Provide the (x, y) coordinate of the cell's center where the given text is located.  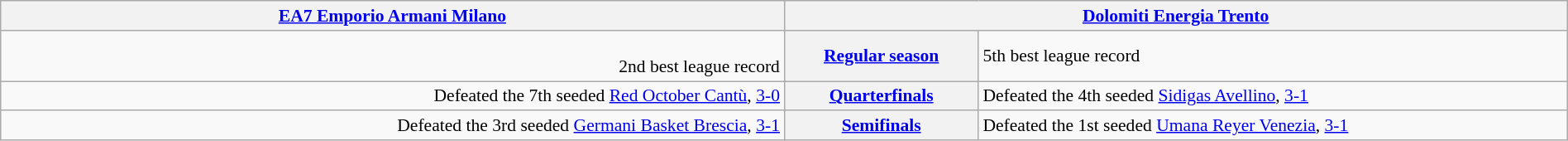
2nd best league record (392, 56)
Defeated the 7th seeded Red October Cantù, 3-0 (392, 96)
Defeated the 1st seeded Umana Reyer Venezia, 3-1 (1273, 126)
Regular season (882, 56)
Quarterfinals (882, 96)
Dolomiti Energia Trento (1176, 16)
Semifinals (882, 126)
Defeated the 3rd seeded Germani Basket Brescia, 3-1 (392, 126)
Defeated the 4th seeded Sidigas Avellino, 3-1 (1273, 96)
5th best league record (1273, 56)
EA7 Emporio Armani Milano (392, 16)
